Identify which cell holds the provided text, then report its [x, y] central coordinate. 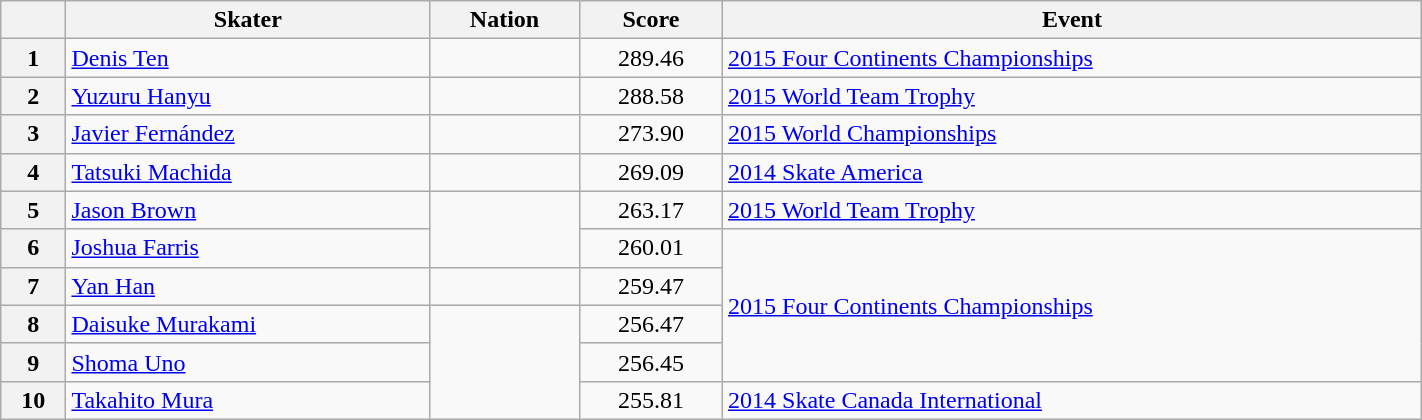
Nation [505, 20]
Skater [248, 20]
Daisuke Murakami [248, 324]
289.46 [650, 58]
1 [34, 58]
3 [34, 134]
Denis Ten [248, 58]
Joshua Farris [248, 248]
7 [34, 286]
269.09 [650, 172]
Javier Fernández [248, 134]
Yuzuru Hanyu [248, 96]
288.58 [650, 96]
4 [34, 172]
260.01 [650, 248]
Event [1072, 20]
256.47 [650, 324]
Yan Han [248, 286]
263.17 [650, 210]
2015 World Championships [1072, 134]
259.47 [650, 286]
8 [34, 324]
255.81 [650, 400]
Tatsuki Machida [248, 172]
Shoma Uno [248, 362]
273.90 [650, 134]
6 [34, 248]
Takahito Mura [248, 400]
5 [34, 210]
256.45 [650, 362]
9 [34, 362]
2 [34, 96]
2014 Skate Canada International [1072, 400]
Jason Brown [248, 210]
2014 Skate America [1072, 172]
10 [34, 400]
Score [650, 20]
